Detect which cell encompasses the target text, then output its (x, y) center coordinate. 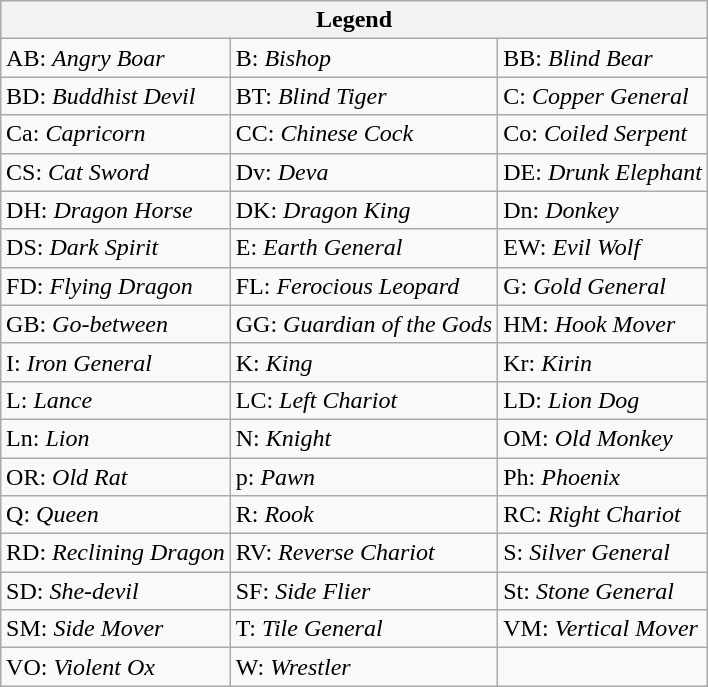
HM: Hook Mover (603, 324)
Q: Queen (116, 515)
EW: Evil Wolf (603, 248)
VO: Violent Ox (116, 667)
S: Silver General (603, 553)
DK: Dragon King (364, 210)
OM: Old Monkey (603, 438)
DE: Drunk Elephant (603, 172)
Dn: Donkey (603, 210)
RD: Reclining Dragon (116, 553)
BT: Blind Tiger (364, 96)
LC: Left Chariot (364, 400)
Ph: Phoenix (603, 477)
SF: Side Flier (364, 591)
C: Copper General (603, 96)
GG: Guardian of the Gods (364, 324)
DS: Dark Spirit (116, 248)
R: Rook (364, 515)
St: Stone General (603, 591)
L: Lance (116, 400)
p: Pawn (364, 477)
Dv: Deva (364, 172)
AB: Angry Boar (116, 58)
BB: Blind Bear (603, 58)
CS: Cat Sword (116, 172)
RV: Reverse Chariot (364, 553)
LD: Lion Dog (603, 400)
E: Earth General (364, 248)
RC: Right Chariot (603, 515)
GB: Go-between (116, 324)
OR: Old Rat (116, 477)
Ca: Capricorn (116, 134)
FD: Flying Dragon (116, 286)
B: Bishop (364, 58)
Kr: Kirin (603, 362)
Ln: Lion (116, 438)
SM: Side Mover (116, 629)
W: Wrestler (364, 667)
T: Tile General (364, 629)
I: Iron General (116, 362)
Co: Coiled Serpent (603, 134)
BD: Buddhist Devil (116, 96)
K: King (364, 362)
CC: Chinese Cock (364, 134)
DH: Dragon Horse (116, 210)
G: Gold General (603, 286)
VM: Vertical Mover (603, 629)
N: Knight (364, 438)
FL: Ferocious Leopard (364, 286)
Legend (354, 20)
SD: She-devil (116, 591)
